Pinpoint the cell where the given text exists, returning its [X, Y] midpoint coordinate. 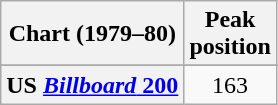
163 [230, 85]
Chart (1979–80) [92, 34]
US Billboard 200 [92, 85]
Peakposition [230, 34]
